For the text-containing cell, return its midpoint in (x, y) coordinate format. 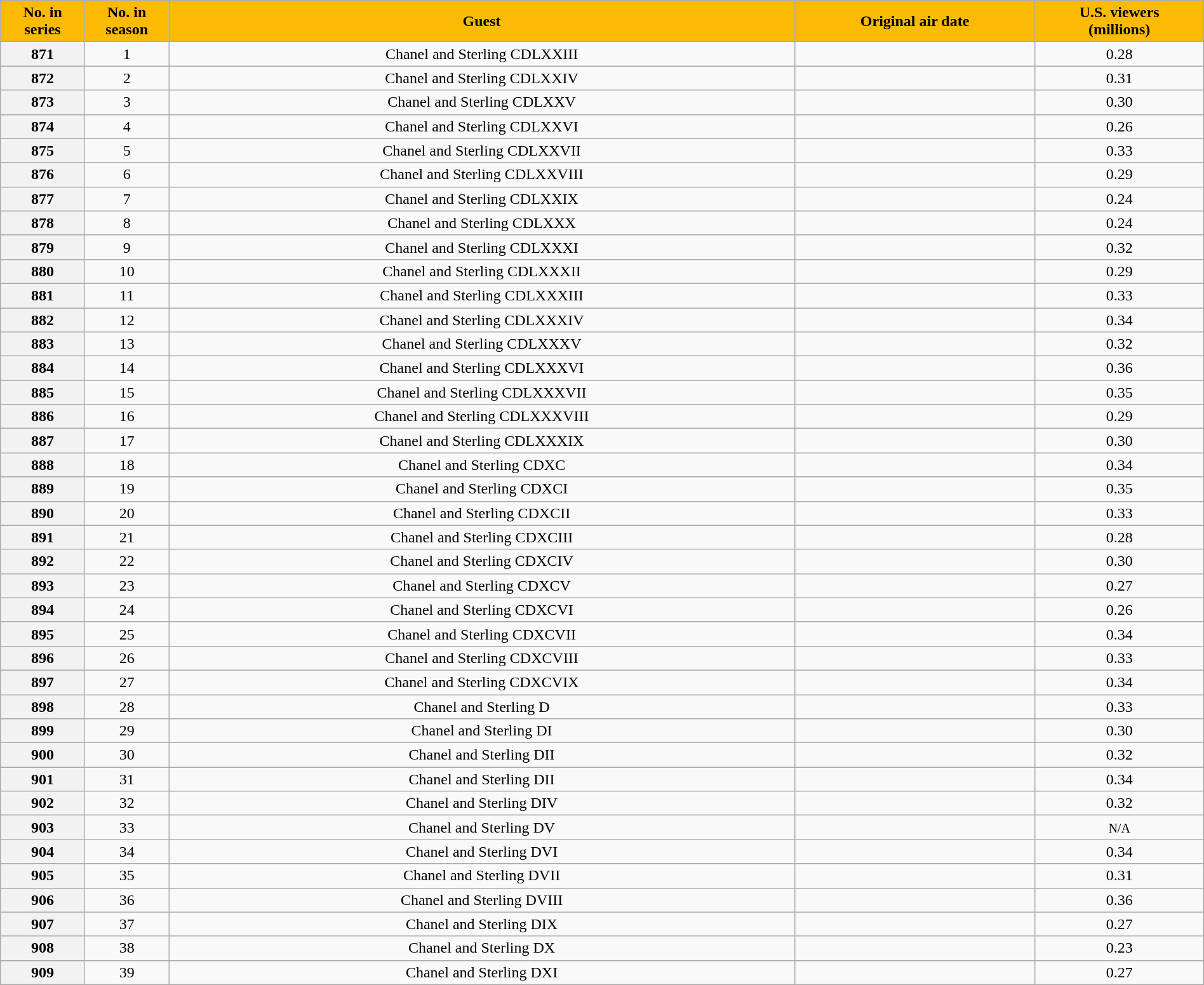
906 (43, 900)
Chanel and Sterling CDXC (481, 465)
38 (127, 948)
Chanel and Sterling DI (481, 731)
Chanel and Sterling CDXCVIII (481, 658)
N/A (1119, 828)
26 (127, 658)
32 (127, 803)
883 (43, 344)
905 (43, 876)
Chanel and Sterling CDLXXVI (481, 126)
882 (43, 319)
887 (43, 441)
891 (43, 537)
898 (43, 707)
Chanel and Sterling D (481, 707)
Chanel and Sterling CDLXXVIII (481, 175)
35 (127, 876)
871 (43, 54)
893 (43, 586)
902 (43, 803)
No. inseason (127, 22)
886 (43, 417)
Chanel and Sterling CDLXXXIV (481, 319)
904 (43, 852)
36 (127, 900)
27 (127, 682)
Chanel and Sterling CDLXXIII (481, 54)
888 (43, 465)
Chanel and Sterling CDLXXXIX (481, 441)
895 (43, 634)
18 (127, 465)
900 (43, 755)
Chanel and Sterling CDLXXIX (481, 199)
873 (43, 102)
20 (127, 513)
Chanel and Sterling CDXCIII (481, 537)
901 (43, 779)
Original air date (914, 22)
8 (127, 223)
Chanel and Sterling DVI (481, 852)
Chanel and Sterling DIV (481, 803)
874 (43, 126)
903 (43, 828)
U.S. viewers(millions) (1119, 22)
Chanel and Sterling CDXCII (481, 513)
5 (127, 151)
Chanel and Sterling DVIII (481, 900)
877 (43, 199)
23 (127, 586)
Chanel and Sterling CDLXXIV (481, 78)
Chanel and Sterling CDLXXXVIII (481, 417)
34 (127, 852)
Chanel and Sterling CDLXXXVI (481, 368)
Chanel and Sterling CDLXXXII (481, 271)
22 (127, 561)
12 (127, 319)
15 (127, 392)
25 (127, 634)
890 (43, 513)
No. inseries (43, 22)
875 (43, 151)
876 (43, 175)
Chanel and Sterling DXI (481, 972)
Chanel and Sterling CDXCV (481, 586)
Chanel and Sterling CDLXXXVII (481, 392)
889 (43, 489)
Guest (481, 22)
30 (127, 755)
Chanel and Sterling CDXCVIX (481, 682)
872 (43, 78)
21 (127, 537)
24 (127, 610)
Chanel and Sterling DIX (481, 924)
1 (127, 54)
896 (43, 658)
10 (127, 271)
897 (43, 682)
878 (43, 223)
3 (127, 102)
4 (127, 126)
907 (43, 924)
Chanel and Sterling CDLXXXI (481, 247)
7 (127, 199)
37 (127, 924)
33 (127, 828)
6 (127, 175)
894 (43, 610)
31 (127, 779)
Chanel and Sterling CDLXXXIII (481, 295)
880 (43, 271)
0.23 (1119, 948)
908 (43, 948)
14 (127, 368)
899 (43, 731)
Chanel and Sterling CDLXXXV (481, 344)
884 (43, 368)
885 (43, 392)
Chanel and Sterling CDLXXX (481, 223)
16 (127, 417)
11 (127, 295)
Chanel and Sterling CDXCI (481, 489)
Chanel and Sterling CDLXXV (481, 102)
28 (127, 707)
17 (127, 441)
Chanel and Sterling DX (481, 948)
Chanel and Sterling CDXCVII (481, 634)
Chanel and Sterling DVII (481, 876)
Chanel and Sterling DV (481, 828)
29 (127, 731)
9 (127, 247)
881 (43, 295)
19 (127, 489)
39 (127, 972)
Chanel and Sterling CDLXXVII (481, 151)
Chanel and Sterling CDXCVI (481, 610)
2 (127, 78)
892 (43, 561)
13 (127, 344)
909 (43, 972)
879 (43, 247)
Chanel and Sterling CDXCIV (481, 561)
